From the cell containing the given text, extract its center point as (X, Y) coordinate. 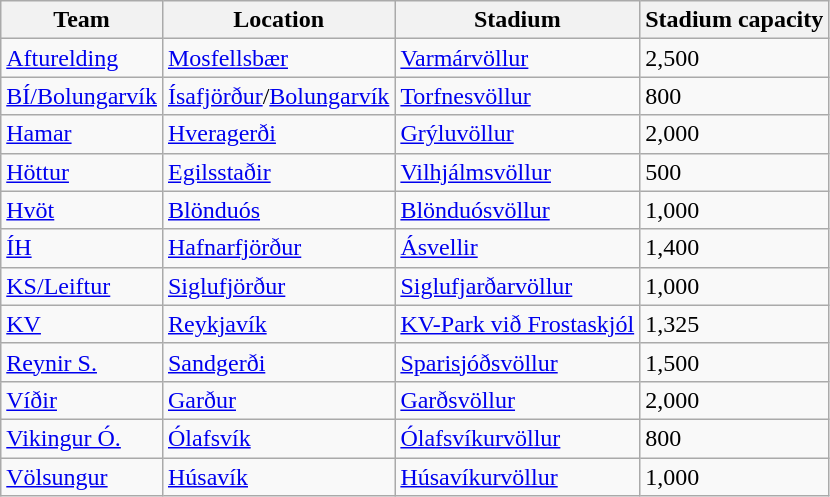
KV (82, 324)
Garður (278, 400)
Team (82, 20)
Afturelding (82, 58)
Siglufjörður (278, 286)
Siglufjarðarvöllur (518, 286)
Ólafsvíkurvöllur (518, 438)
KS/Leiftur (82, 286)
2,500 (734, 58)
Egilsstaðir (278, 172)
Ásvellir (518, 248)
Hafnarfjörður (278, 248)
1,325 (734, 324)
1,500 (734, 362)
Hveragerði (278, 134)
Vikingur Ó. (82, 438)
Sandgerði (278, 362)
Reynir S. (82, 362)
Höttur (82, 172)
Location (278, 20)
KV-Park við Frostaskjól (518, 324)
Varmárvöllur (518, 58)
Húsavík (278, 477)
Víðir (82, 400)
500 (734, 172)
Torfnesvöllur (518, 96)
Stadium (518, 20)
Vilhjálmsvöllur (518, 172)
Garðsvöllur (518, 400)
Hvöt (82, 210)
Reykjavík (278, 324)
Blönduós (278, 210)
1,400 (734, 248)
Völsungur (82, 477)
Ólafsvík (278, 438)
Mosfellsbær (278, 58)
Ísafjörður/Bolungarvík (278, 96)
Blönduósvöllur (518, 210)
ÍH (82, 248)
BÍ/Bolungarvík (82, 96)
Stadium capacity (734, 20)
Grýluvöllur (518, 134)
Húsavíkurvöllur (518, 477)
Hamar (82, 134)
Sparisjóðsvöllur (518, 362)
